Identify which cell holds the provided text, then report its (X, Y) central coordinate. 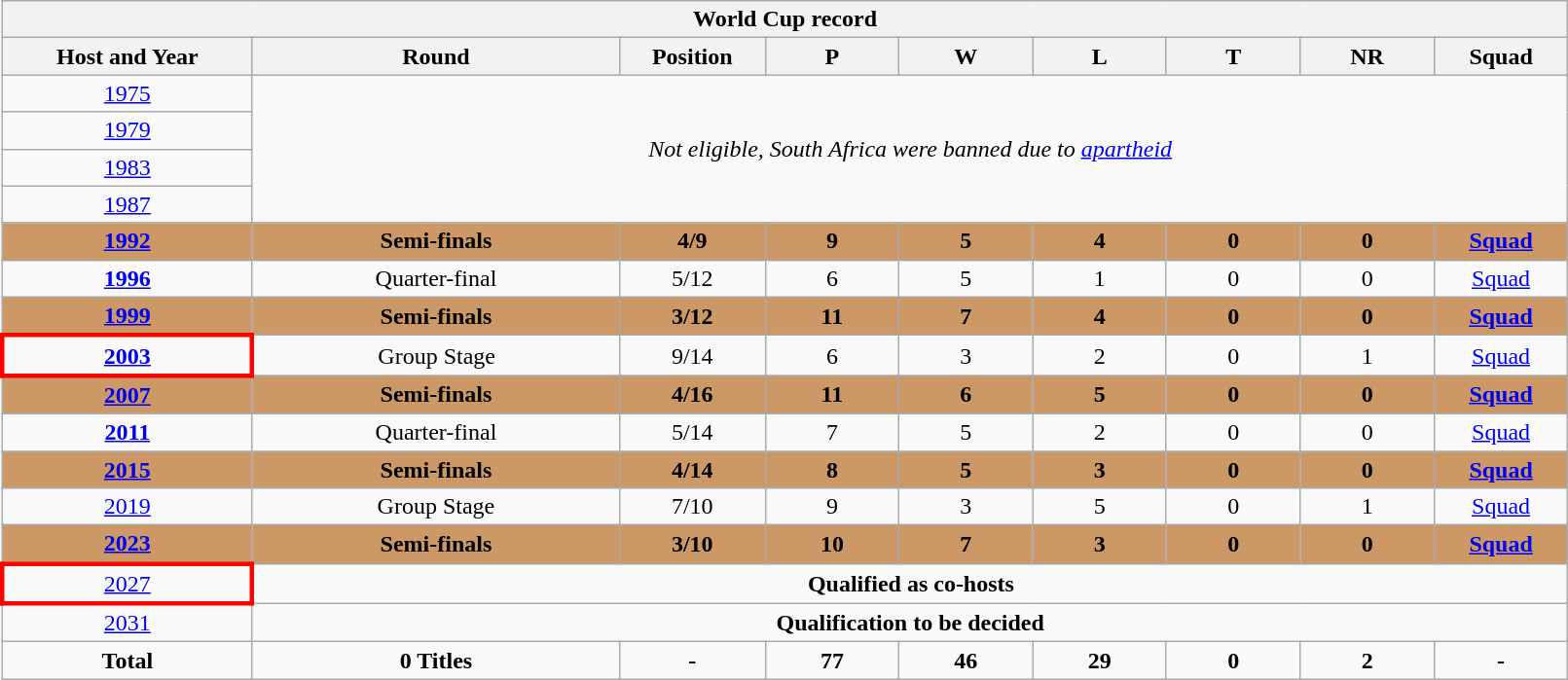
77 (831, 661)
1979 (127, 130)
8 (831, 470)
1987 (127, 204)
2015 (127, 470)
Qualified as co-hosts (909, 584)
7/10 (692, 507)
1992 (127, 241)
3/12 (692, 316)
5/14 (692, 432)
Total (127, 661)
1975 (127, 93)
NR (1367, 56)
2031 (127, 623)
2019 (127, 507)
4/14 (692, 470)
1996 (127, 278)
9/14 (692, 356)
Round (436, 56)
5/12 (692, 278)
4/16 (692, 395)
2023 (127, 545)
2007 (127, 395)
W (966, 56)
46 (966, 661)
10 (831, 545)
2003 (127, 356)
Position (692, 56)
29 (1100, 661)
P (831, 56)
Host and Year (127, 56)
0 Titles (436, 661)
2011 (127, 432)
World Cup record (784, 19)
T (1232, 56)
1999 (127, 316)
Qualification to be decided (909, 623)
4/9 (692, 241)
3/10 (692, 545)
L (1100, 56)
2027 (127, 584)
1983 (127, 167)
Not eligible, South Africa were banned due to apartheid (909, 149)
